Extract the (x, y) coordinate from the center of the cell holding the provided text.  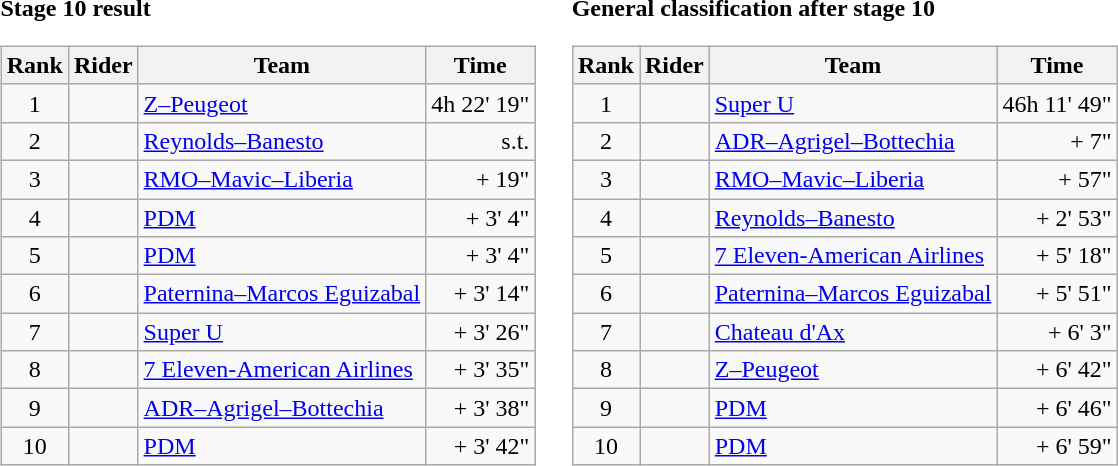
+ 6' 3" (1057, 332)
+ 2' 53" (1057, 217)
+ 3' 14" (480, 294)
+ 3' 26" (480, 332)
+ 3' 35" (480, 370)
s.t. (480, 141)
4h 22' 19" (480, 103)
+ 7" (1057, 141)
+ 57" (1057, 179)
+ 6' 42" (1057, 370)
+ 5' 51" (1057, 294)
46h 11' 49" (1057, 103)
+ 3' 42" (480, 446)
+ 6' 46" (1057, 408)
+ 19" (480, 179)
Chateau d'Ax (853, 332)
+ 6' 59" (1057, 446)
+ 5' 18" (1057, 256)
+ 3' 38" (480, 408)
